Capture the cell that displays the provided text and extract its (X, Y) central coordinate. 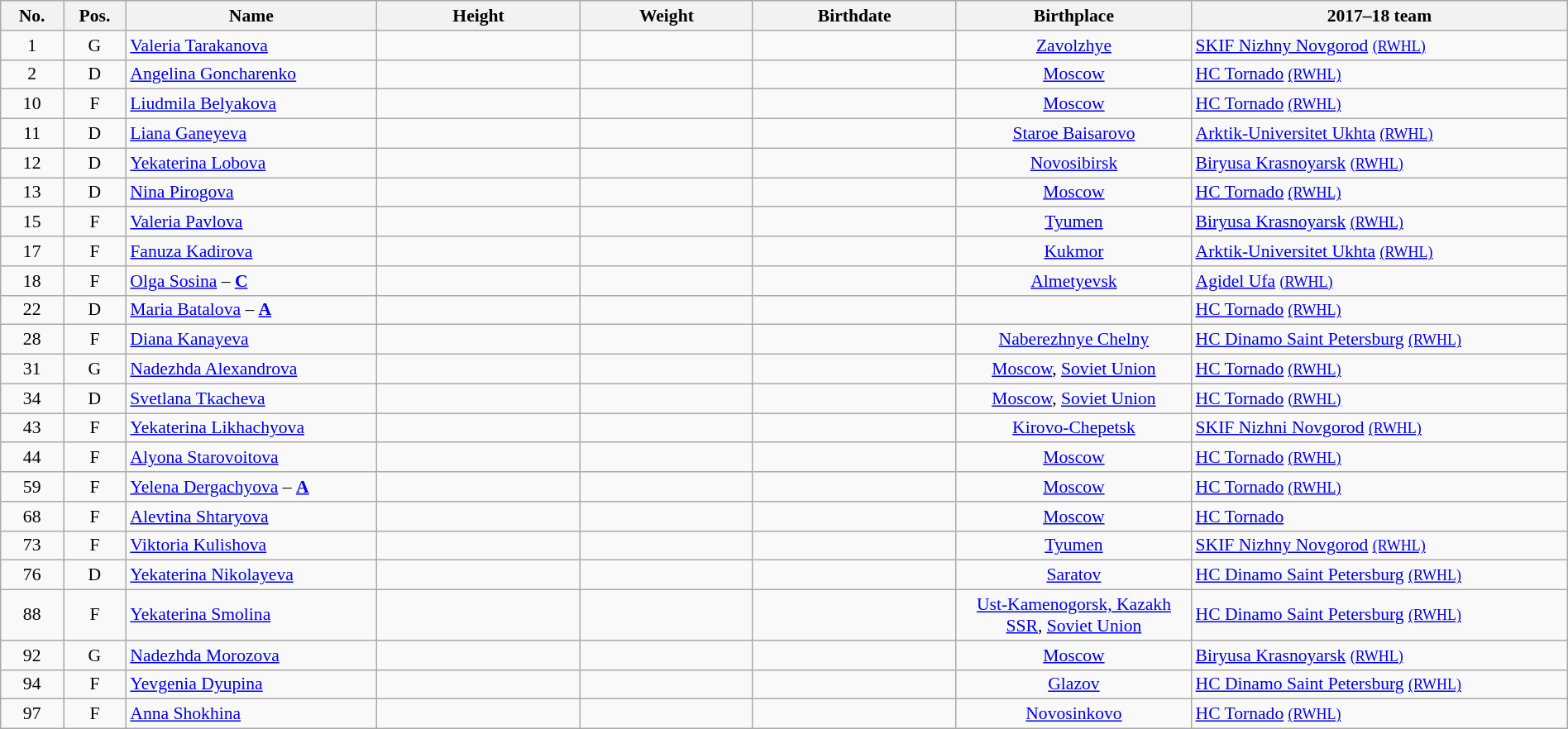
Viktoria Kulishova (251, 546)
44 (32, 458)
Naberezhnye Chelny (1073, 340)
Novosibirsk (1073, 163)
Olga Sosina – C (251, 281)
Diana Kanayeva (251, 340)
HC Tornado (1379, 517)
SKIF Nizhni Novgorod (RWHL) (1379, 428)
43 (32, 428)
Fanuza Kadirova (251, 251)
2017–18 team (1379, 16)
Liudmila Belyakova (251, 104)
Kirovo-Chepetsk (1073, 428)
Yelena Dergachyova – A (251, 487)
2 (32, 74)
Kukmor (1073, 251)
Weight (667, 16)
59 (32, 487)
Almetyevsk (1073, 281)
Yekaterina Lobova (251, 163)
73 (32, 546)
68 (32, 517)
Novosinkovo (1073, 714)
34 (32, 398)
Agidel Ufa (RWHL) (1379, 281)
Staroe Baisarovo (1073, 134)
Nadezhda Morozova (251, 655)
Pos. (95, 16)
Alyona Starovoitova (251, 458)
Angelina Goncharenko (251, 74)
22 (32, 310)
Birthplace (1073, 16)
Yekaterina Smolina (251, 615)
Anna Shokhina (251, 714)
Name (251, 16)
Yekaterina Likhachyova (251, 428)
Valeria Pavlova (251, 222)
Zavolzhye (1073, 45)
Yekaterina Nikolayeva (251, 575)
18 (32, 281)
31 (32, 369)
Ust-Kamenogorsk, Kazakh SSR, Soviet Union (1073, 615)
Liana Ganeyeva (251, 134)
17 (32, 251)
1 (32, 45)
88 (32, 615)
Alevtina Shtaryova (251, 517)
15 (32, 222)
Height (478, 16)
Svetlana Tkacheva (251, 398)
10 (32, 104)
76 (32, 575)
Yevgenia Dyupina (251, 684)
28 (32, 340)
Birthdate (854, 16)
Maria Batalova – A (251, 310)
12 (32, 163)
Nadezhda Alexandrova (251, 369)
11 (32, 134)
No. (32, 16)
Glazov (1073, 684)
97 (32, 714)
Valeria Tarakanova (251, 45)
Saratov (1073, 575)
92 (32, 655)
Nina Pirogova (251, 193)
13 (32, 193)
94 (32, 684)
